Return [x, y] of the center of cell containing provided text 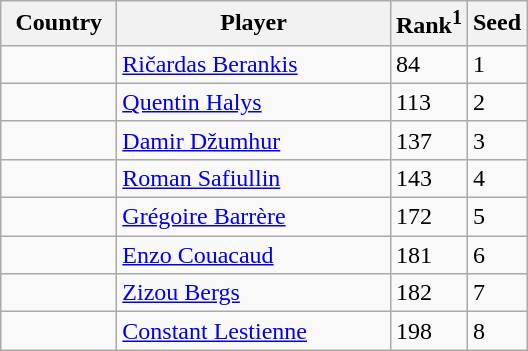
3 [496, 140]
182 [428, 293]
113 [428, 102]
8 [496, 331]
Seed [496, 24]
Player [254, 24]
172 [428, 217]
84 [428, 64]
143 [428, 178]
Grégoire Barrère [254, 217]
1 [496, 64]
Enzo Couacaud [254, 255]
6 [496, 255]
7 [496, 293]
Rank1 [428, 24]
Country [59, 24]
Ričardas Berankis [254, 64]
Roman Safiullin [254, 178]
5 [496, 217]
181 [428, 255]
137 [428, 140]
198 [428, 331]
Zizou Bergs [254, 293]
Damir Džumhur [254, 140]
4 [496, 178]
Constant Lestienne [254, 331]
Quentin Halys [254, 102]
2 [496, 102]
